Capture the cell that displays the provided text and extract its (x, y) central coordinate. 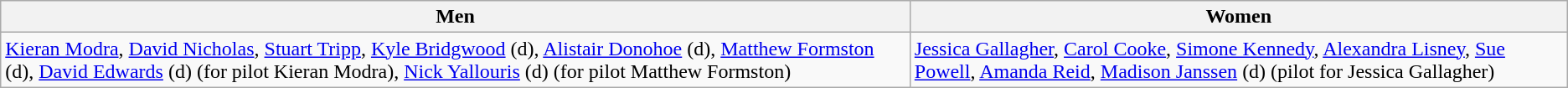
Men (456, 17)
Jessica Gallagher, Carol Cooke, Simone Kennedy, Alexandra Lisney, Sue Powell, Amanda Reid, Madison Janssen (d) (pilot for Jessica Gallagher) (1238, 60)
Women (1238, 17)
